Output the (X, Y) coordinate of the center of the cell containing the given text.  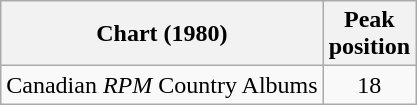
18 (369, 85)
Chart (1980) (162, 34)
Peakposition (369, 34)
Canadian RPM Country Albums (162, 85)
